Scan for the cell matching the given text and deliver its (X, Y) coordinate at center. 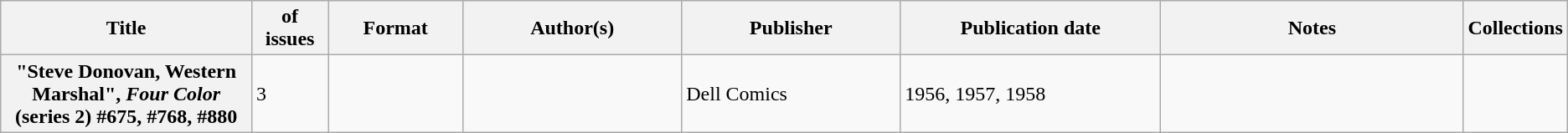
Collections (1515, 28)
Title (126, 28)
Dell Comics (791, 94)
3 (290, 94)
Notes (1312, 28)
of issues (290, 28)
Author(s) (573, 28)
Publisher (791, 28)
"Steve Donovan, Western Marshal", Four Color (series 2) #675, #768, #880 (126, 94)
Format (395, 28)
Publication date (1030, 28)
1956, 1957, 1958 (1030, 94)
